Detect which cell encompasses the target text, then output its [x, y] center coordinate. 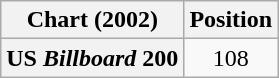
US Billboard 200 [92, 58]
Chart (2002) [92, 20]
Position [231, 20]
108 [231, 58]
